From the cell containing the given text, extract its center point as (x, y) coordinate. 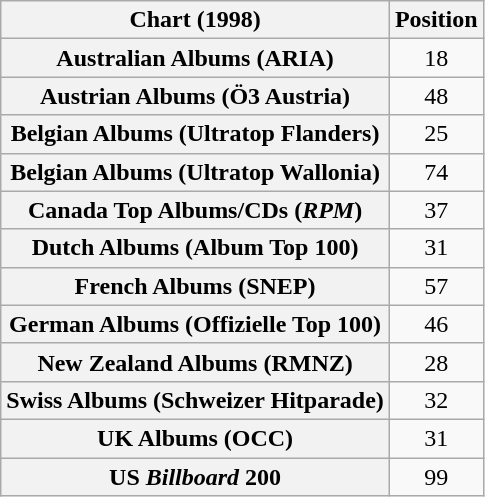
74 (436, 172)
57 (436, 286)
Dutch Albums (Album Top 100) (196, 248)
48 (436, 96)
US Billboard 200 (196, 477)
28 (436, 362)
New Zealand Albums (RMNZ) (196, 362)
Swiss Albums (Schweizer Hitparade) (196, 400)
Australian Albums (ARIA) (196, 58)
99 (436, 477)
18 (436, 58)
Canada Top Albums/CDs (RPM) (196, 210)
French Albums (SNEP) (196, 286)
Chart (1998) (196, 20)
Belgian Albums (Ultratop Wallonia) (196, 172)
UK Albums (OCC) (196, 438)
37 (436, 210)
Position (436, 20)
Austrian Albums (Ö3 Austria) (196, 96)
32 (436, 400)
25 (436, 134)
German Albums (Offizielle Top 100) (196, 324)
Belgian Albums (Ultratop Flanders) (196, 134)
46 (436, 324)
